From the cell containing the given text, extract its center point as [x, y] coordinate. 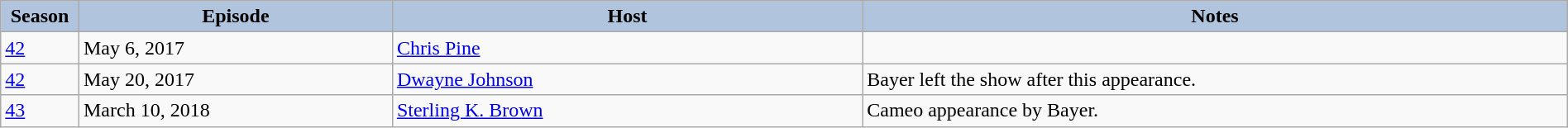
Dwayne Johnson [627, 79]
Season [40, 17]
Cameo appearance by Bayer. [1216, 111]
May 6, 2017 [235, 48]
Sterling K. Brown [627, 111]
Chris Pine [627, 48]
Bayer left the show after this appearance. [1216, 79]
43 [40, 111]
Host [627, 17]
March 10, 2018 [235, 111]
Notes [1216, 17]
Episode [235, 17]
May 20, 2017 [235, 79]
